Determine the (x, y) coordinate at the center of the cell enclosing the given text.  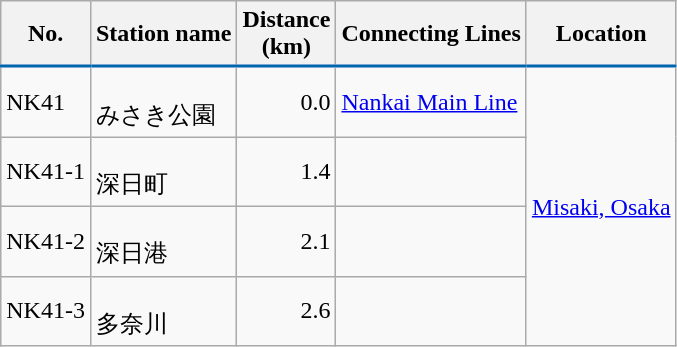
みさき公園 (163, 102)
NK41-3 (46, 311)
NK41-2 (46, 241)
Station name (163, 34)
2.6 (286, 311)
Distance(km) (286, 34)
Misaki, Osaka (601, 206)
深日町 (163, 172)
Connecting Lines (431, 34)
Nankai Main Line (431, 102)
NK41-1 (46, 172)
2.1 (286, 241)
多奈川 (163, 311)
深日港 (163, 241)
0.0 (286, 102)
No. (46, 34)
1.4 (286, 172)
Location (601, 34)
NK41 (46, 102)
